Identify which cell holds the provided text, then report its (X, Y) central coordinate. 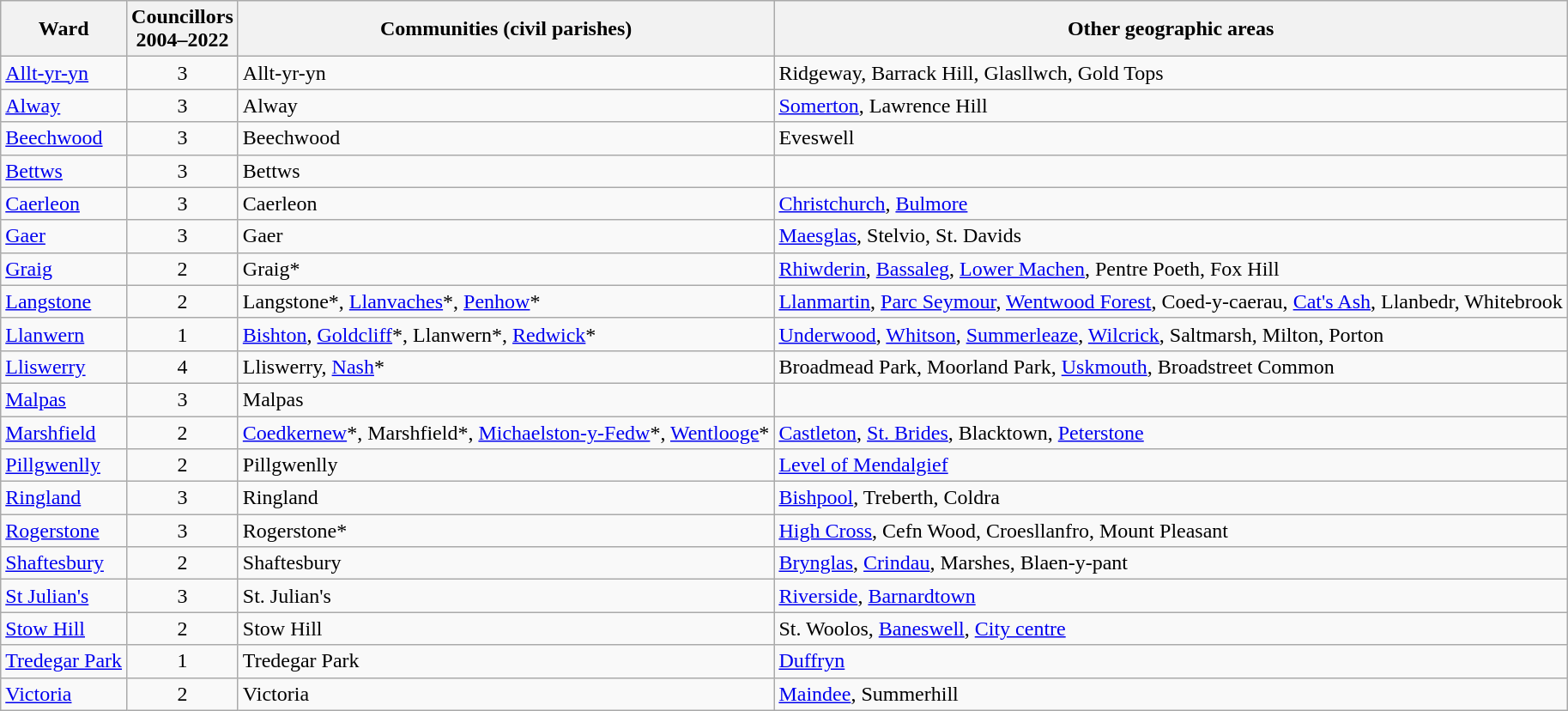
High Cross, Cefn Wood, Croesllanfro, Mount Pleasant (1171, 531)
Riverside, Barnardtown (1171, 596)
Coedkernew*, Marshfield*, Michaelston-y-Fedw*, Wentlooge* (506, 432)
Ridgeway, Barrack Hill, Glasllwch, Gold Tops (1171, 73)
4 (183, 367)
Llanmartin, Parc Seymour, Wentwood Forest, Coed-y-caerau, Cat's Ash, Llanbedr, Whitebrook (1171, 301)
Lliswerry, Nash* (506, 367)
Langstone*, Llanvaches*, Penhow* (506, 301)
Lliswerry (64, 367)
Underwood, Whitson, Summerleaze, Wilcrick, Saltmarsh, Milton, Porton (1171, 334)
Rogerstone* (506, 531)
Duffryn (1171, 661)
Castleton, St. Brides, Blacktown, Peterstone (1171, 432)
Rogerstone (64, 531)
Graig* (506, 269)
Broadmead Park, Moorland Park, Uskmouth, Broadstreet Common (1171, 367)
Marshfield (64, 432)
Maindee, Summerhill (1171, 694)
Brynglas, Crindau, Marshes, Blaen-y-pant (1171, 563)
Maesglas, Stelvio, St. Davids (1171, 236)
Somerton, Lawrence Hill (1171, 106)
Rhiwderin, Bassaleg, Lower Machen, Pentre Poeth, Fox Hill (1171, 269)
Ward (64, 29)
Llanwern (64, 334)
Level of Mendalgief (1171, 465)
Bishton, Goldcliff*, Llanwern*, Redwick* (506, 334)
St. Julian's (506, 596)
Other geographic areas (1171, 29)
Christchurch, Bulmore (1171, 204)
Langstone (64, 301)
St. Woolos, Baneswell, City centre (1171, 629)
Bishpool, Treberth, Coldra (1171, 498)
Eveswell (1171, 138)
Graig (64, 269)
St Julian's (64, 596)
Communities (civil parishes) (506, 29)
Councillors2004–2022 (183, 29)
